Identify which cell holds the provided text, then report its (x, y) central coordinate. 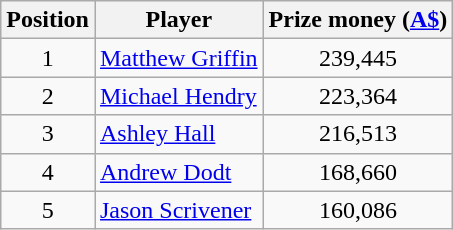
223,364 (358, 96)
168,660 (358, 172)
Michael Hendry (178, 96)
Jason Scrivener (178, 210)
239,445 (358, 58)
Position (48, 20)
1 (48, 58)
Prize money (A$) (358, 20)
Matthew Griffin (178, 58)
Ashley Hall (178, 134)
216,513 (358, 134)
3 (48, 134)
Player (178, 20)
2 (48, 96)
160,086 (358, 210)
Andrew Dodt (178, 172)
4 (48, 172)
5 (48, 210)
